Determine the (x, y) coordinate at the center of the cell enclosing the given text.  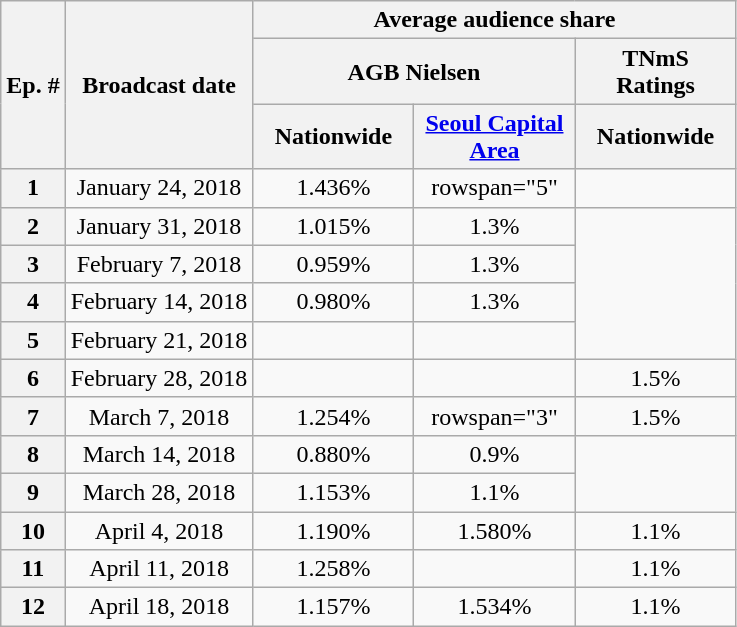
January 24, 2018 (159, 188)
Seoul Capital Area (494, 136)
0.980% (334, 302)
1.534% (494, 607)
6 (33, 378)
February 21, 2018 (159, 340)
1.580% (494, 531)
Broadcast date (159, 85)
12 (33, 607)
Ep. # (33, 85)
5 (33, 340)
rowspan="3" (494, 416)
March 28, 2018 (159, 492)
1.436% (334, 188)
February 7, 2018 (159, 264)
AGB Nielsen (414, 72)
1.153% (334, 492)
1.254% (334, 416)
2 (33, 226)
March 14, 2018 (159, 454)
1.190% (334, 531)
10 (33, 531)
April 4, 2018 (159, 531)
rowspan="5" (494, 188)
March 7, 2018 (159, 416)
0.959% (334, 264)
TNmS Ratings (656, 72)
April 11, 2018 (159, 569)
February 14, 2018 (159, 302)
1 (33, 188)
0.880% (334, 454)
1.015% (334, 226)
1.258% (334, 569)
1.157% (334, 607)
April 18, 2018 (159, 607)
February 28, 2018 (159, 378)
8 (33, 454)
3 (33, 264)
0.9% (494, 454)
4 (33, 302)
January 31, 2018 (159, 226)
Average audience share (494, 20)
11 (33, 569)
9 (33, 492)
7 (33, 416)
